Scan for the cell matching the given text and deliver its (X, Y) coordinate at center. 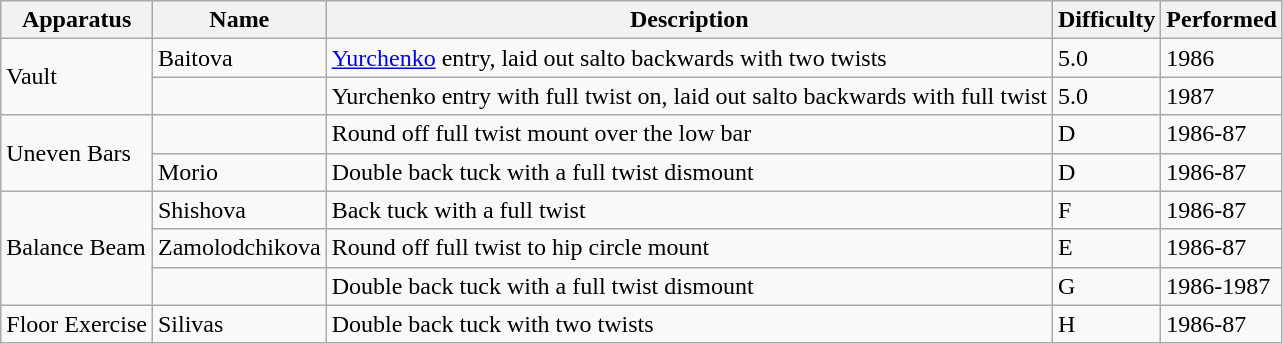
Difficulty (1106, 20)
Shishova (239, 210)
Performed (1222, 20)
Morio (239, 172)
Description (689, 20)
Floor Exercise (77, 324)
Round off full twist to hip circle mount (689, 248)
F (1106, 210)
Double back tuck with two twists (689, 324)
Uneven Bars (77, 153)
Yurchenko entry with full twist on, laid out salto backwards with full twist (689, 96)
Balance Beam (77, 248)
1986-1987 (1222, 286)
H (1106, 324)
Zamolodchikova (239, 248)
Back tuck with a full twist (689, 210)
Name (239, 20)
E (1106, 248)
G (1106, 286)
Silivas (239, 324)
Apparatus (77, 20)
Vault (77, 77)
Baitova (239, 58)
1987 (1222, 96)
Yurchenko entry, laid out salto backwards with two twists (689, 58)
1986 (1222, 58)
Round off full twist mount over the low bar (689, 134)
